Locate the cell with the specified text and output its [X, Y] center coordinate. 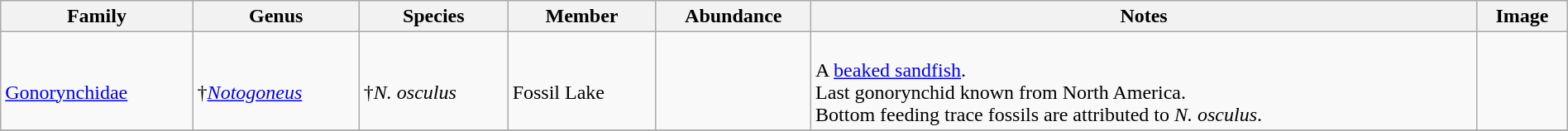
Abundance [734, 16]
Gonorynchidae [97, 81]
†N. osculus [433, 81]
A beaked sandfish.Last gonorynchid known from North America. Bottom feeding trace fossils are attributed to N. osculus. [1145, 81]
Genus [276, 16]
Family [97, 16]
Species [433, 16]
Image [1523, 16]
Member [582, 16]
Fossil Lake [582, 81]
Notes [1145, 16]
†Notogoneus [276, 81]
